Detect which cell encompasses the target text, then output its (x, y) center coordinate. 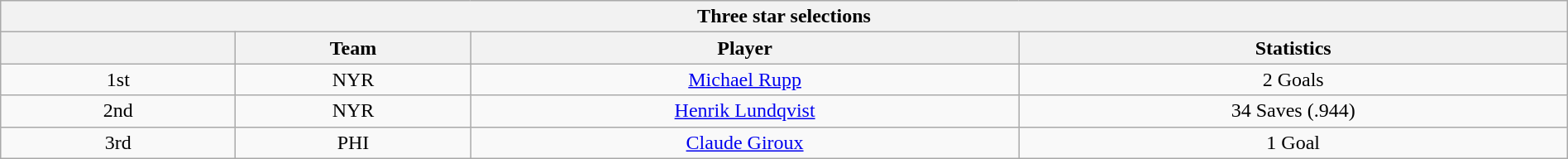
Henrik Lundqvist (744, 111)
Claude Giroux (744, 142)
Player (744, 48)
Statistics (1293, 48)
PHI (353, 142)
Team (353, 48)
1 Goal (1293, 142)
3rd (118, 142)
Three star selections (784, 17)
34 Saves (.944) (1293, 111)
2 Goals (1293, 79)
1st (118, 79)
2nd (118, 111)
Michael Rupp (744, 79)
